Search for the cell housing the specified text and yield its (X, Y) center coordinate. 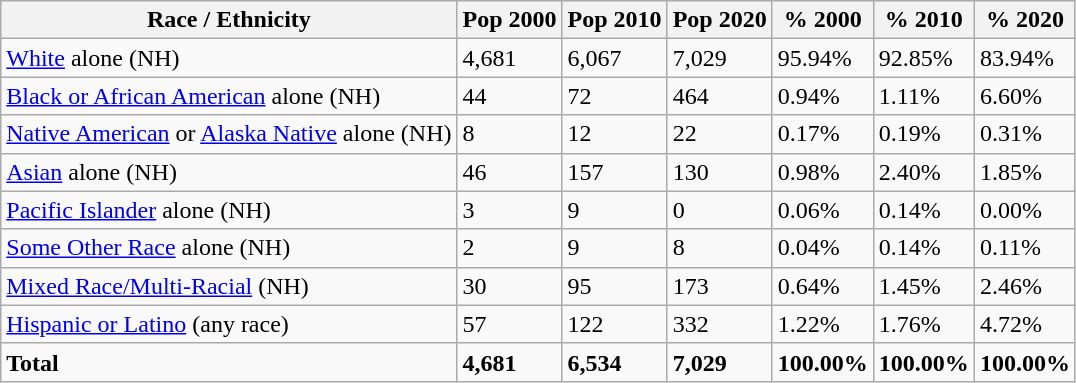
Total (229, 362)
1.22% (822, 324)
44 (510, 96)
Hispanic or Latino (any race) (229, 324)
122 (614, 324)
332 (720, 324)
95 (614, 286)
0.19% (924, 134)
30 (510, 286)
White alone (NH) (229, 58)
12 (614, 134)
6,534 (614, 362)
0.94% (822, 96)
83.94% (1024, 58)
% 2020 (1024, 20)
1.85% (1024, 172)
2.40% (924, 172)
Pacific Islander alone (NH) (229, 210)
1.11% (924, 96)
Pop 2000 (510, 20)
57 (510, 324)
2 (510, 248)
0.17% (822, 134)
Some Other Race alone (NH) (229, 248)
1.76% (924, 324)
0.64% (822, 286)
4.72% (1024, 324)
% 2010 (924, 20)
Black or African American alone (NH) (229, 96)
Mixed Race/Multi-Racial (NH) (229, 286)
157 (614, 172)
464 (720, 96)
% 2000 (822, 20)
3 (510, 210)
95.94% (822, 58)
0.98% (822, 172)
Asian alone (NH) (229, 172)
130 (720, 172)
72 (614, 96)
2.46% (1024, 286)
0.04% (822, 248)
6.60% (1024, 96)
22 (720, 134)
Native American or Alaska Native alone (NH) (229, 134)
0 (720, 210)
Pop 2020 (720, 20)
0.11% (1024, 248)
Pop 2010 (614, 20)
92.85% (924, 58)
0.06% (822, 210)
1.45% (924, 286)
0.00% (1024, 210)
0.31% (1024, 134)
46 (510, 172)
Race / Ethnicity (229, 20)
173 (720, 286)
6,067 (614, 58)
